Search for the cell housing the specified text and yield its (X, Y) center coordinate. 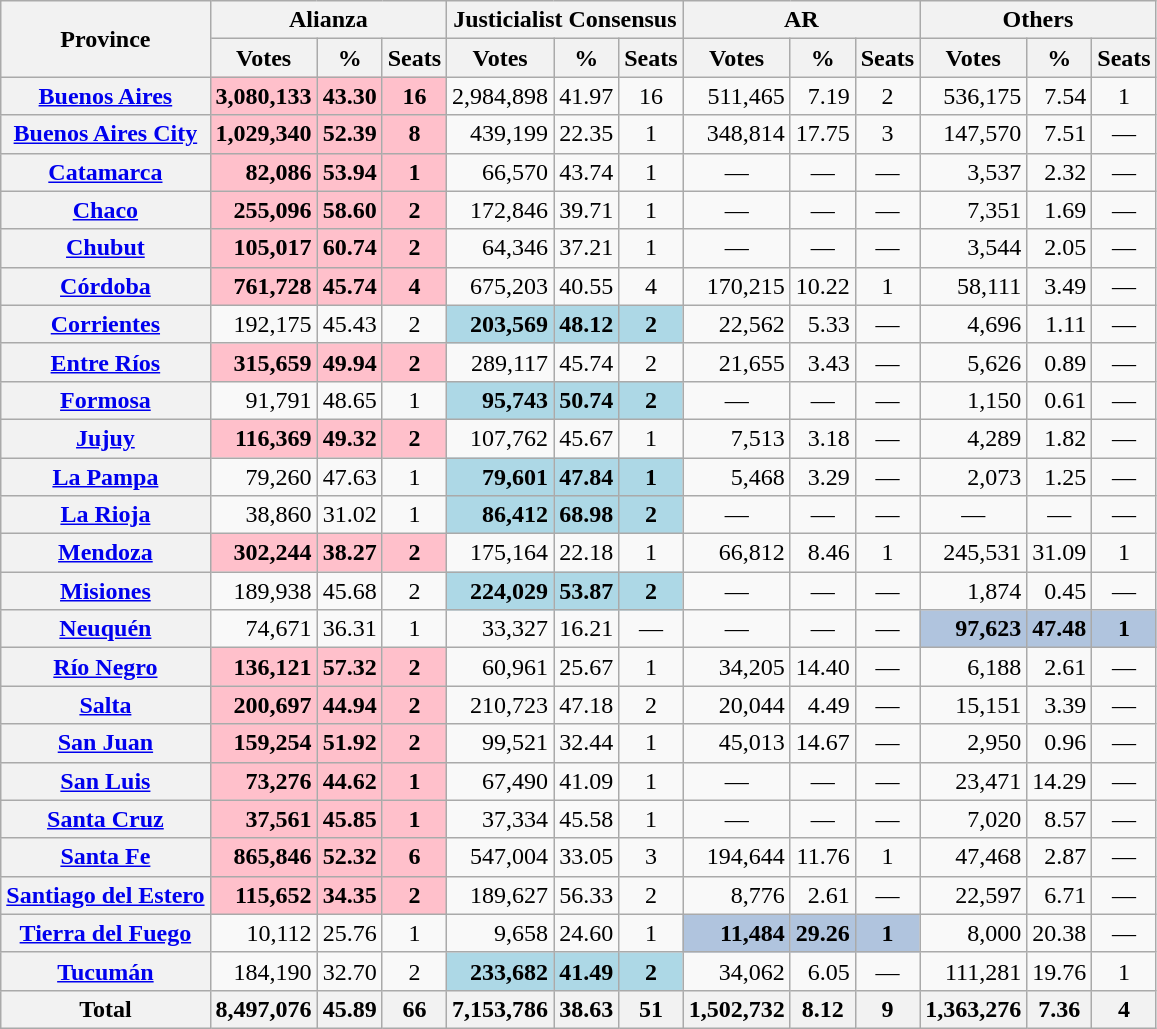
38.27 (350, 553)
45.68 (350, 591)
44.62 (350, 781)
6.71 (1060, 895)
8.46 (822, 553)
49.32 (350, 438)
48.12 (586, 324)
67,490 (500, 781)
73,276 (264, 781)
47.48 (1060, 629)
302,244 (264, 553)
Others (1038, 20)
Tucumán (106, 971)
Chubut (106, 248)
5,626 (974, 362)
95,743 (500, 400)
San Juan (106, 743)
64,346 (500, 248)
Entre Ríos (106, 362)
8,497,076 (264, 1009)
45.89 (350, 1009)
7.51 (1060, 134)
Río Negro (106, 667)
20.38 (1060, 933)
38,860 (264, 515)
11.76 (822, 857)
0.96 (1060, 743)
3.29 (822, 477)
16.21 (586, 629)
5.33 (822, 324)
Province (106, 39)
175,164 (500, 553)
Justicialist Consensus (566, 20)
40.55 (586, 286)
17.75 (822, 134)
3.43 (822, 362)
32.70 (350, 971)
6,188 (974, 667)
189,938 (264, 591)
22.18 (586, 553)
48.65 (350, 400)
57.32 (350, 667)
32.44 (586, 743)
51 (651, 1009)
7,020 (974, 819)
245,531 (974, 553)
2.05 (1060, 248)
91,791 (264, 400)
52.32 (350, 857)
761,728 (264, 286)
60.74 (350, 248)
47.84 (586, 477)
49.94 (350, 362)
7,513 (736, 438)
41.49 (586, 971)
1.25 (1060, 477)
24.60 (586, 933)
Buenos Aires City (106, 134)
53.94 (350, 172)
184,190 (264, 971)
2.32 (1060, 172)
9 (887, 1009)
7,153,786 (500, 1009)
Buenos Aires (106, 96)
172,846 (500, 210)
45.67 (586, 438)
7.54 (1060, 96)
La Rioja (106, 515)
23,471 (974, 781)
3.18 (822, 438)
Santiago del Estero (106, 895)
58.60 (350, 210)
20,044 (736, 705)
66,570 (500, 172)
33,327 (500, 629)
34,205 (736, 667)
41.97 (586, 96)
255,096 (264, 210)
10.22 (822, 286)
3.39 (1060, 705)
Mendoza (106, 553)
50.74 (586, 400)
7.19 (822, 96)
25.67 (586, 667)
4,696 (974, 324)
47.18 (586, 705)
25.76 (350, 933)
Catamarca (106, 172)
60,961 (500, 667)
0.89 (1060, 362)
289,117 (500, 362)
47.63 (350, 477)
233,682 (500, 971)
34,062 (736, 971)
6 (414, 857)
115,652 (264, 895)
86,412 (500, 515)
22,562 (736, 324)
107,762 (500, 438)
547,004 (500, 857)
865,846 (264, 857)
56.33 (586, 895)
37,561 (264, 819)
9,658 (500, 933)
37,334 (500, 819)
1,150 (974, 400)
37.21 (586, 248)
2,950 (974, 743)
348,814 (736, 134)
Salta (106, 705)
38.63 (586, 1009)
200,697 (264, 705)
1,029,340 (264, 134)
Misiones (106, 591)
43.30 (350, 96)
7.36 (1060, 1009)
La Pampa (106, 477)
Chaco (106, 210)
0.45 (1060, 591)
203,569 (500, 324)
36.31 (350, 629)
Santa Cruz (106, 819)
Total (106, 1009)
41.09 (586, 781)
Córdoba (106, 286)
21,655 (736, 362)
10,112 (264, 933)
1.69 (1060, 210)
San Luis (106, 781)
14.40 (822, 667)
79,601 (500, 477)
19.76 (1060, 971)
116,369 (264, 438)
22.35 (586, 134)
33.05 (586, 857)
105,017 (264, 248)
39.71 (586, 210)
170,215 (736, 286)
99,521 (500, 743)
3,537 (974, 172)
4,289 (974, 438)
315,659 (264, 362)
2,073 (974, 477)
8 (414, 134)
8,000 (974, 933)
1.11 (1060, 324)
3,080,133 (264, 96)
224,029 (500, 591)
53.87 (586, 591)
34.35 (350, 895)
22,597 (974, 895)
1,502,732 (736, 1009)
97,623 (974, 629)
45.85 (350, 819)
439,199 (500, 134)
3.49 (1060, 286)
31.09 (1060, 553)
Formosa (106, 400)
Jujuy (106, 438)
14.29 (1060, 781)
45.43 (350, 324)
536,175 (974, 96)
8,776 (736, 895)
31.02 (350, 515)
66 (414, 1009)
82,086 (264, 172)
136,121 (264, 667)
Neuquén (106, 629)
1.82 (1060, 438)
66,812 (736, 553)
4.49 (822, 705)
Santa Fe (106, 857)
79,260 (264, 477)
147,570 (974, 134)
29.26 (822, 933)
1,874 (974, 591)
1,363,276 (974, 1009)
2.87 (1060, 857)
45.58 (586, 819)
43.74 (586, 172)
68.98 (586, 515)
210,723 (500, 705)
Alianza (328, 20)
3,544 (974, 248)
58,111 (974, 286)
189,627 (500, 895)
5,468 (736, 477)
45,013 (736, 743)
2,984,898 (500, 96)
8.57 (1060, 819)
7,351 (974, 210)
6.05 (822, 971)
44.94 (350, 705)
511,465 (736, 96)
AR (802, 20)
14.67 (822, 743)
47,468 (974, 857)
15,151 (974, 705)
Corrientes (106, 324)
51.92 (350, 743)
8.12 (822, 1009)
192,175 (264, 324)
11,484 (736, 933)
111,281 (974, 971)
675,203 (500, 286)
159,254 (264, 743)
74,671 (264, 629)
Tierra del Fuego (106, 933)
52.39 (350, 134)
194,644 (736, 857)
0.61 (1060, 400)
